Determine the (X, Y) coordinate at the center of the cell enclosing the given text.  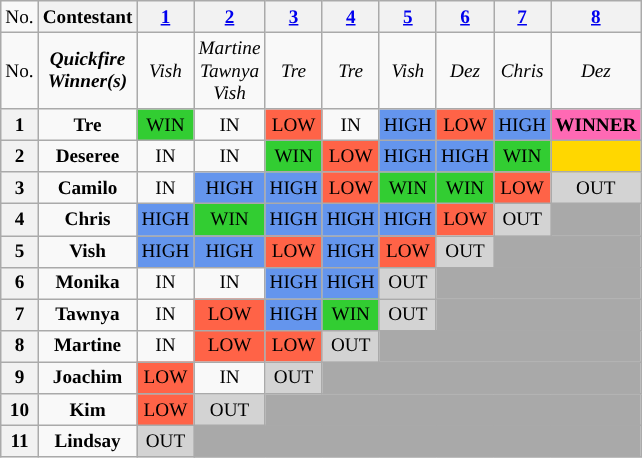
Kim (88, 410)
10 (20, 410)
Deseree (88, 156)
9 (20, 378)
Lindsay (88, 441)
Camilo (88, 188)
WINNER (596, 125)
Martine (88, 346)
Contestant (88, 17)
Monika (88, 283)
Joachim (88, 378)
11 (20, 441)
MartineTawnyaVish (230, 70)
Tawnya (88, 315)
QuickfireWinner(s) (88, 70)
